Find where the given text appears and provide that cell's center as (x, y) coordinate. 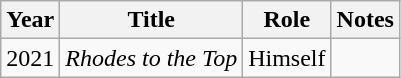
Year (30, 20)
Title (152, 20)
Rhodes to the Top (152, 58)
Role (287, 20)
Notes (365, 20)
Himself (287, 58)
2021 (30, 58)
